Determine the [x, y] coordinate at the center of the cell enclosing the given text.  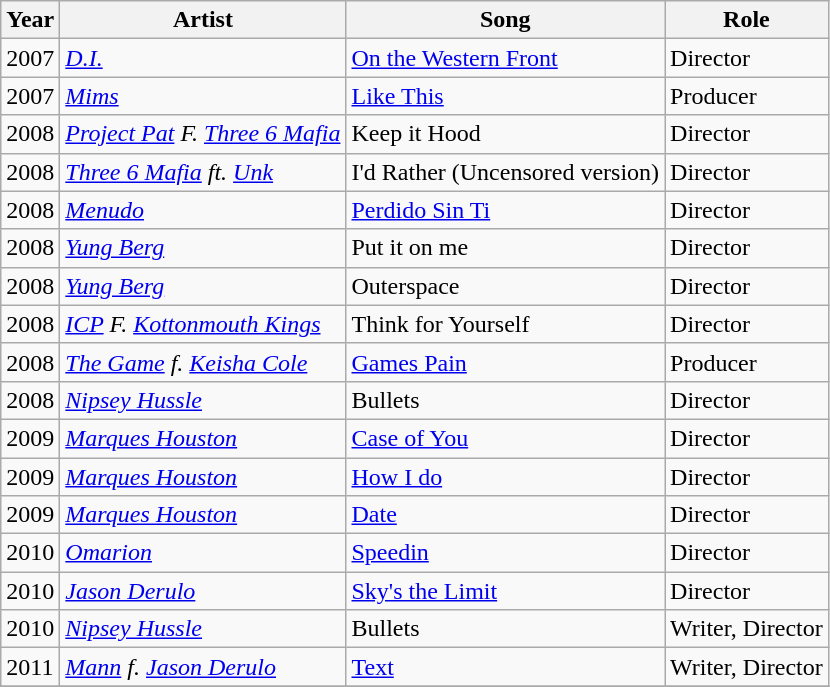
D.I. [203, 58]
Speedin [506, 553]
Like This [506, 96]
On the Western Front [506, 58]
2011 [30, 667]
Project Pat F. Three 6 Mafia [203, 134]
Outerspace [506, 286]
Text [506, 667]
Put it on me [506, 248]
Games Pain [506, 362]
The Game f. Keisha Cole [203, 362]
Sky's the Limit [506, 591]
Role [747, 20]
Jason Derulo [203, 591]
How I do [506, 477]
Three 6 Mafia ft. Unk [203, 172]
Mann f. Jason Derulo [203, 667]
Omarion [203, 553]
Perdido Sin Ti [506, 210]
Case of You [506, 438]
I'd Rather (Uncensored version) [506, 172]
Song [506, 20]
ICP F. Kottonmouth Kings [203, 324]
Menudo [203, 210]
Keep it Hood [506, 134]
Artist [203, 20]
Year [30, 20]
Date [506, 515]
Think for Yourself [506, 324]
Mims [203, 96]
